Output the [X, Y] coordinate of the center of the cell containing the given text.  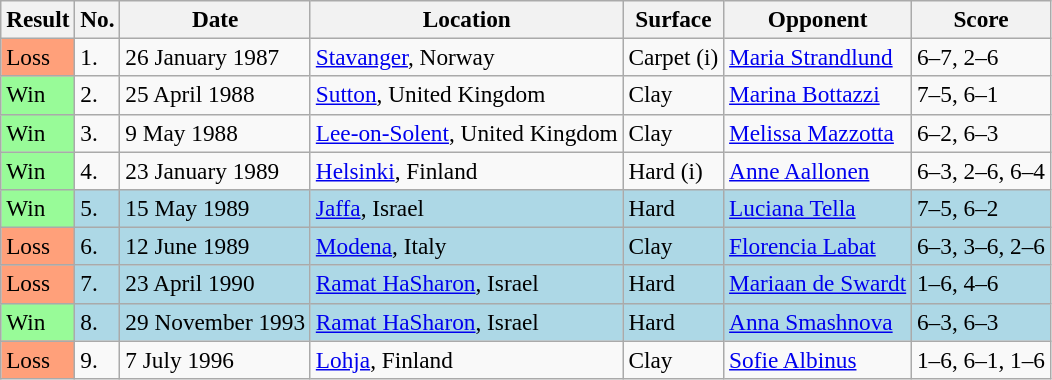
No. [98, 19]
6–3, 3–6, 2–6 [982, 246]
25 April 1988 [215, 95]
Luciana Tella [818, 208]
Florencia Labat [818, 246]
1–6, 6–1, 1–6 [982, 359]
Helsinki, Finland [466, 170]
6–7, 2–6 [982, 57]
23 April 1990 [215, 284]
1. [98, 57]
9 May 1988 [215, 133]
Sofie Albinus [818, 359]
6. [98, 246]
1–6, 4–6 [982, 284]
6–3, 2–6, 6–4 [982, 170]
Melissa Mazzotta [818, 133]
Opponent [818, 19]
Location [466, 19]
23 January 1989 [215, 170]
Anne Aallonen [818, 170]
Hard (i) [674, 170]
26 January 1987 [215, 57]
Jaffa, Israel [466, 208]
Surface [674, 19]
Modena, Italy [466, 246]
5. [98, 208]
6–3, 6–3 [982, 322]
29 November 1993 [215, 322]
Stavanger, Norway [466, 57]
Maria Strandlund [818, 57]
2. [98, 95]
Carpet (i) [674, 57]
Result [38, 19]
Marina Bottazzi [818, 95]
12 June 1989 [215, 246]
Anna Smashnova [818, 322]
Lee-on-Solent, United Kingdom [466, 133]
7. [98, 284]
4. [98, 170]
7 July 1996 [215, 359]
Mariaan de Swardt [818, 284]
7–5, 6–2 [982, 208]
6–2, 6–3 [982, 133]
9. [98, 359]
Sutton, United Kingdom [466, 95]
Score [982, 19]
3. [98, 133]
Lohja, Finland [466, 359]
7–5, 6–1 [982, 95]
8. [98, 322]
15 May 1989 [215, 208]
Date [215, 19]
